Determine the [X, Y] coordinate at the center of the cell enclosing the given text.  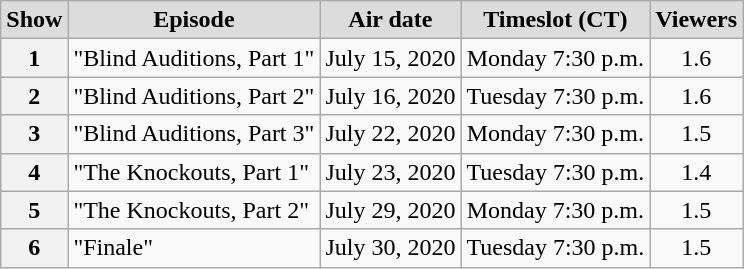
"Blind Auditions, Part 3" [194, 134]
"Blind Auditions, Part 2" [194, 96]
2 [34, 96]
Air date [390, 20]
3 [34, 134]
6 [34, 248]
4 [34, 172]
"Finale" [194, 248]
5 [34, 210]
"The Knockouts, Part 2" [194, 210]
Viewers [696, 20]
Show [34, 20]
July 16, 2020 [390, 96]
"The Knockouts, Part 1" [194, 172]
July 23, 2020 [390, 172]
July 22, 2020 [390, 134]
Timeslot (CT) [556, 20]
"Blind Auditions, Part 1" [194, 58]
July 30, 2020 [390, 248]
Episode [194, 20]
July 15, 2020 [390, 58]
1.4 [696, 172]
July 29, 2020 [390, 210]
1 [34, 58]
